Determine the (X, Y) coordinate at the center of the cell enclosing the given text.  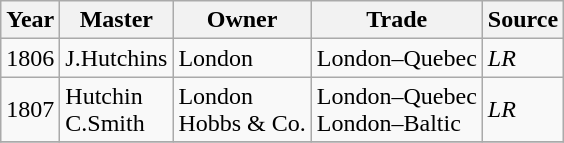
Year (30, 20)
Master (116, 20)
J.Hutchins (116, 58)
HutchinC.Smith (116, 110)
LondonHobbs & Co. (242, 110)
1807 (30, 110)
Owner (242, 20)
Source (522, 20)
London–Quebec (396, 58)
Trade (396, 20)
London–QuebecLondon–Baltic (396, 110)
1806 (30, 58)
London (242, 58)
